Identify which cell holds the provided text, then report its [X, Y] central coordinate. 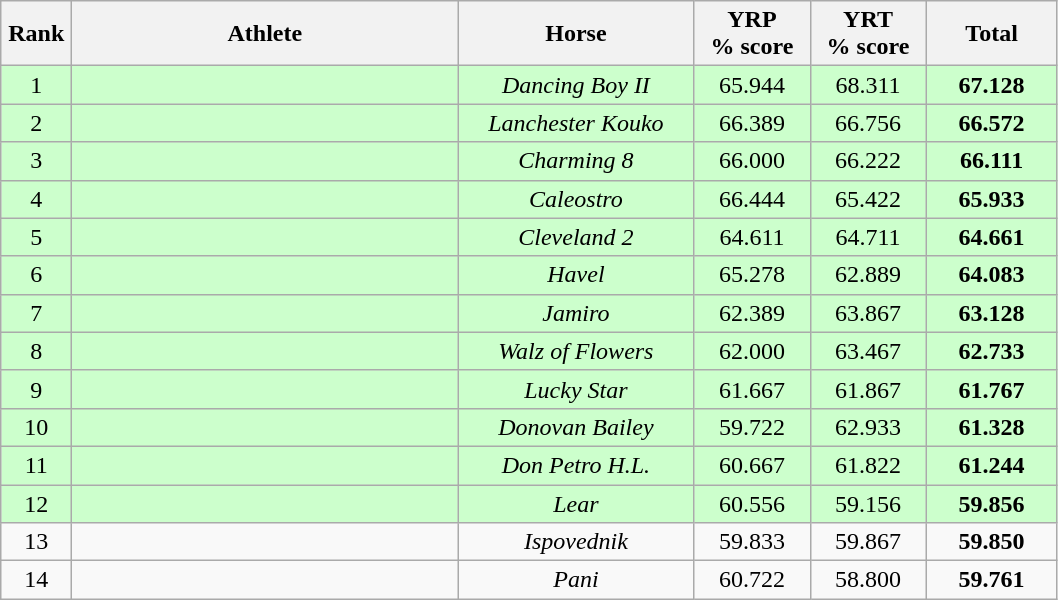
61.328 [992, 427]
2 [36, 123]
62.889 [868, 275]
61.822 [868, 465]
61.667 [752, 389]
61.867 [868, 389]
68.311 [868, 85]
66.222 [868, 161]
Horse [576, 34]
60.722 [752, 580]
58.800 [868, 580]
13 [36, 542]
63.128 [992, 313]
Donovan Bailey [576, 427]
66.756 [868, 123]
Ispovednik [576, 542]
5 [36, 237]
60.556 [752, 503]
Jamiro [576, 313]
61.767 [992, 389]
7 [36, 313]
11 [36, 465]
65.278 [752, 275]
Pani [576, 580]
65.944 [752, 85]
Havel [576, 275]
1 [36, 85]
12 [36, 503]
64.083 [992, 275]
65.933 [992, 199]
59.156 [868, 503]
59.856 [992, 503]
64.711 [868, 237]
3 [36, 161]
Lear [576, 503]
66.000 [752, 161]
67.128 [992, 85]
Caleostro [576, 199]
Total [992, 34]
66.572 [992, 123]
62.000 [752, 351]
Lucky Star [576, 389]
62.933 [868, 427]
YRT% score [868, 34]
Lanchester Kouko [576, 123]
65.422 [868, 199]
59.761 [992, 580]
59.833 [752, 542]
59.850 [992, 542]
59.867 [868, 542]
Athlete [265, 34]
6 [36, 275]
66.444 [752, 199]
Don Petro H.L. [576, 465]
60.667 [752, 465]
4 [36, 199]
9 [36, 389]
Walz of Flowers [576, 351]
Dancing Boy II [576, 85]
59.722 [752, 427]
Charming 8 [576, 161]
63.867 [868, 313]
62.733 [992, 351]
8 [36, 351]
14 [36, 580]
YRP% score [752, 34]
Rank [36, 34]
64.611 [752, 237]
10 [36, 427]
63.467 [868, 351]
64.661 [992, 237]
Cleveland 2 [576, 237]
66.389 [752, 123]
62.389 [752, 313]
66.111 [992, 161]
61.244 [992, 465]
